From the cell containing the given text, extract its center point as [x, y] coordinate. 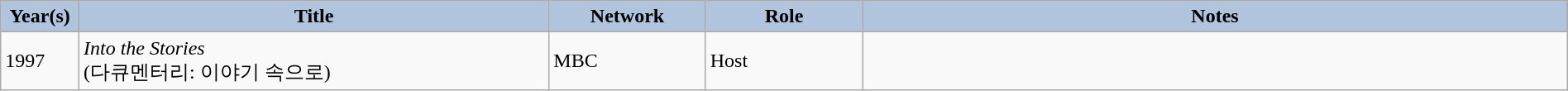
Network [627, 17]
MBC [627, 61]
Title [313, 17]
Host [784, 61]
Notes [1216, 17]
Year(s) [40, 17]
Role [784, 17]
Into the Stories(다큐멘터리: 이야기 속으로) [313, 61]
1997 [40, 61]
